From the cell containing the given text, extract its center point as (X, Y) coordinate. 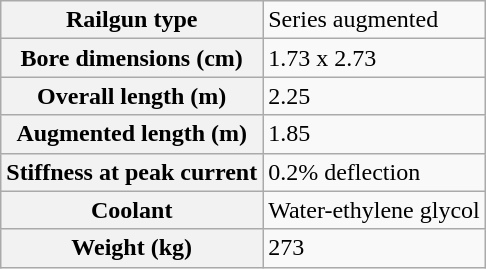
2.25 (374, 96)
Weight (kg) (132, 248)
Coolant (132, 210)
Stiffness at peak current (132, 172)
Series augmented (374, 20)
Overall length (m) (132, 96)
Augmented length (m) (132, 134)
Water-ethylene glycol (374, 210)
Railgun type (132, 20)
273 (374, 248)
1.85 (374, 134)
1.73 x 2.73 (374, 58)
Bore dimensions (cm) (132, 58)
0.2% deflection (374, 172)
